Detect which cell encompasses the target text, then output its [x, y] center coordinate. 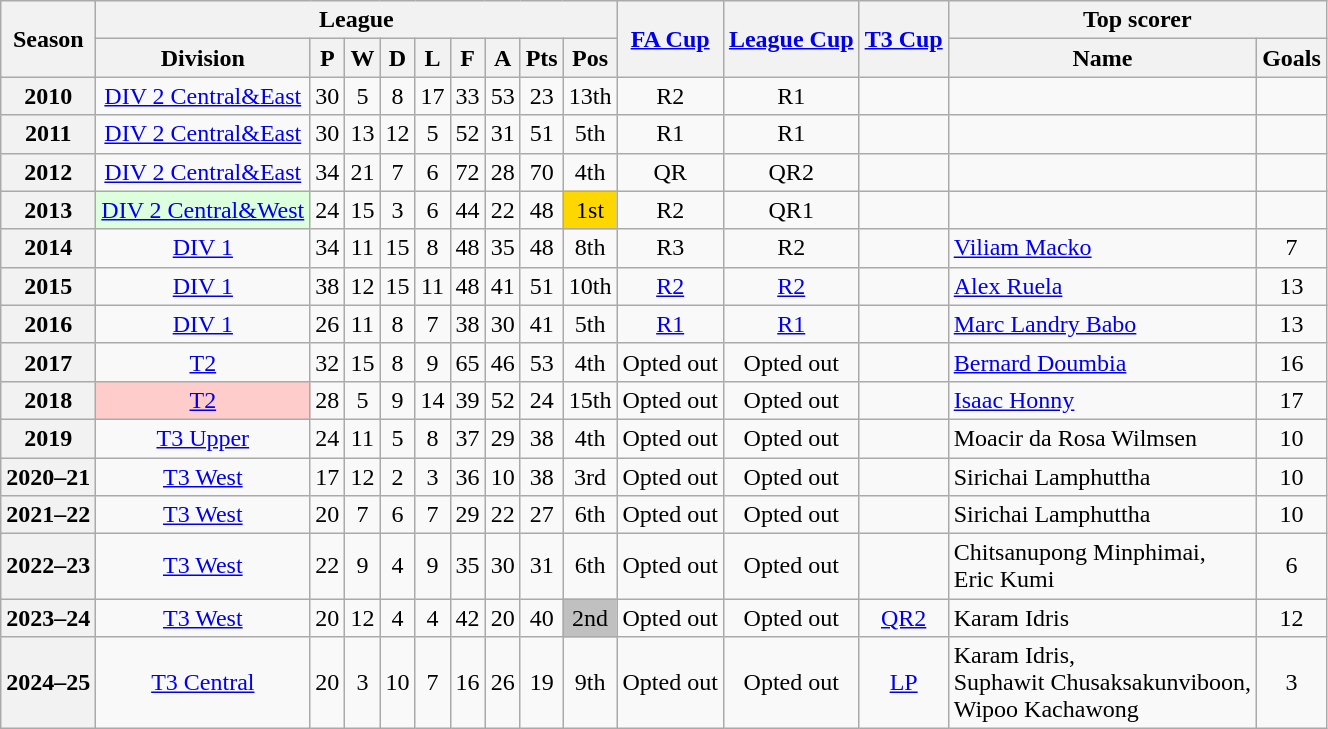
2021–22 [48, 515]
P [328, 58]
44 [468, 210]
37 [468, 438]
Pos [590, 58]
R3 [670, 248]
2017 [48, 362]
Viliam Macko [1102, 248]
T3 Central [203, 683]
QR1 [791, 210]
2014 [48, 248]
39 [468, 400]
36 [468, 477]
10th [590, 286]
15th [590, 400]
40 [542, 618]
2023–24 [48, 618]
Moacir da Rosa Wilmsen [1102, 438]
Season [48, 39]
2012 [48, 172]
Karam Idris, Suphawit Chusaksakunviboon, Wipoo Kachawong [1102, 683]
2022–23 [48, 566]
L [432, 58]
Chitsanupong Minphimai, Eric Kumi [1102, 566]
2010 [48, 96]
46 [502, 362]
Top scorer [1137, 20]
27 [542, 515]
Marc Landry Babo [1102, 324]
A [502, 58]
70 [542, 172]
32 [328, 362]
Alex Ruela [1102, 286]
FA Cup [670, 39]
2011 [48, 134]
2 [398, 477]
13th [590, 96]
9th [590, 683]
3rd [590, 477]
42 [468, 618]
F [468, 58]
2019 [48, 438]
2020–21 [48, 477]
2nd [590, 618]
League [356, 20]
2018 [48, 400]
W [362, 58]
2013 [48, 210]
DIV 2 Central&West [203, 210]
14 [432, 400]
T3 Cup [904, 39]
2016 [48, 324]
Karam Idris [1102, 618]
72 [468, 172]
League Cup [791, 39]
Bernard Doumbia [1102, 362]
Pts [542, 58]
Goals [1292, 58]
8th [590, 248]
Isaac Honny [1102, 400]
QR [670, 172]
LP [904, 683]
T3 Upper [203, 438]
2024–25 [48, 683]
Name [1102, 58]
D [398, 58]
Division [203, 58]
2015 [48, 286]
1st [590, 210]
21 [362, 172]
23 [542, 96]
65 [468, 362]
19 [542, 683]
33 [468, 96]
